Return [x, y] of the center of cell containing provided text 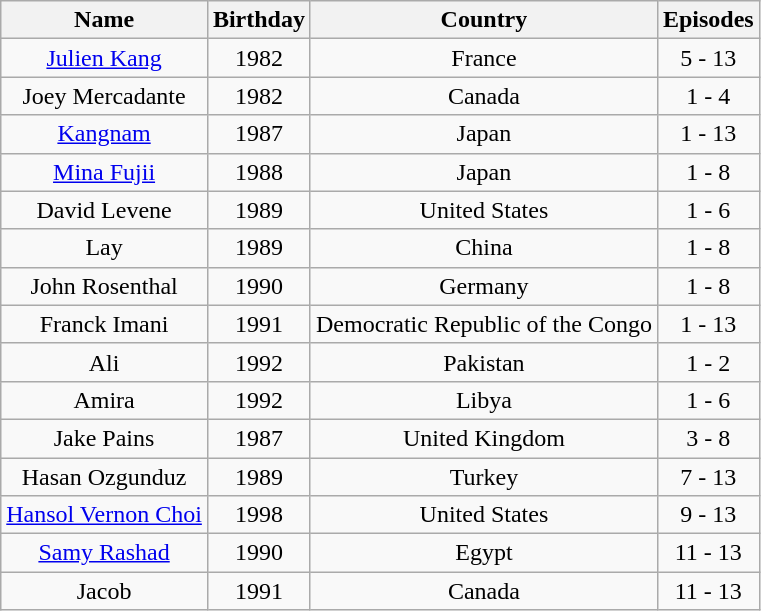
Democratic Republic of the Congo [484, 324]
Birthday [258, 20]
9 - 13 [708, 515]
Samy Rashad [104, 553]
Libya [484, 400]
China [484, 248]
3 - 8 [708, 438]
Country [484, 20]
Joey Mercadante [104, 96]
1 - 4 [708, 96]
Mina Fujii [104, 172]
France [484, 58]
Kangnam [104, 134]
5 - 13 [708, 58]
Lay [104, 248]
Jacob [104, 591]
1988 [258, 172]
Jake Pains [104, 438]
Franck Imani [104, 324]
Hansol Vernon Choi [104, 515]
United Kingdom [484, 438]
Julien Kang [104, 58]
Episodes [708, 20]
1 - 2 [708, 362]
7 - 13 [708, 477]
Hasan Ozgunduz [104, 477]
John Rosenthal [104, 286]
Name [104, 20]
Amira [104, 400]
Germany [484, 286]
Turkey [484, 477]
Egypt [484, 553]
Pakistan [484, 362]
David Levene [104, 210]
1998 [258, 515]
Ali [104, 362]
